Find where the given text appears and provide that cell's center as (x, y) coordinate. 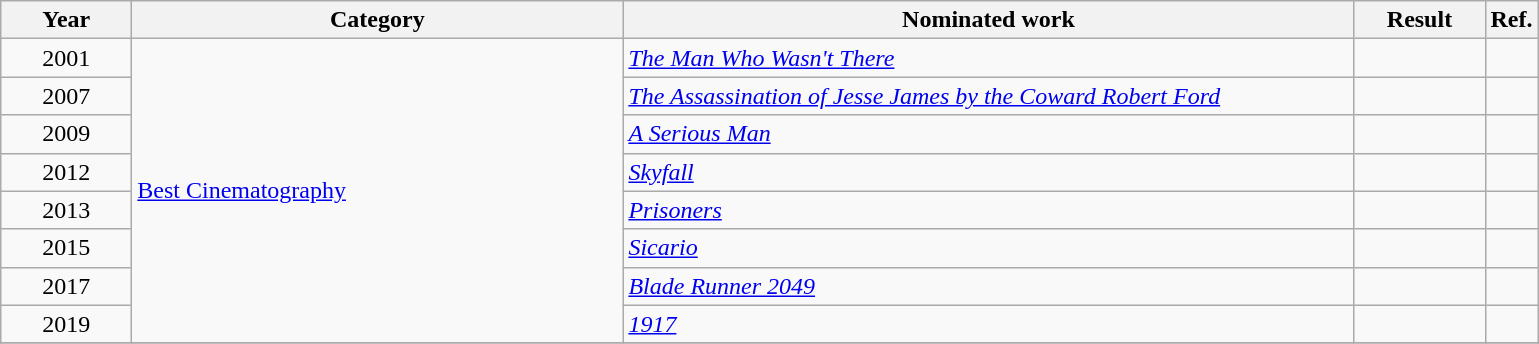
A Serious Man (988, 134)
Best Cinematography (378, 191)
2001 (66, 58)
Year (66, 20)
2009 (66, 134)
Sicario (988, 248)
2017 (66, 286)
2013 (66, 210)
Ref. (1512, 20)
2007 (66, 96)
Blade Runner 2049 (988, 286)
The Man Who Wasn't There (988, 58)
Prisoners (988, 210)
2015 (66, 248)
Category (378, 20)
1917 (988, 324)
Nominated work (988, 20)
The Assassination of Jesse James by the Coward Robert Ford (988, 96)
2019 (66, 324)
Result (1420, 20)
2012 (66, 172)
Skyfall (988, 172)
